Capture the cell that displays the provided text and extract its (X, Y) central coordinate. 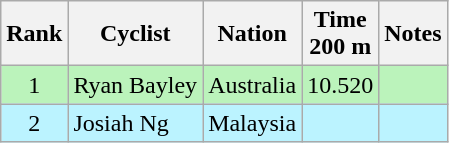
Nation (252, 34)
Ryan Bayley (136, 85)
Josiah Ng (136, 123)
Malaysia (252, 123)
Cyclist (136, 34)
Rank (34, 34)
Notes (413, 34)
Australia (252, 85)
2 (34, 123)
Time200 m (340, 34)
10.520 (340, 85)
1 (34, 85)
